Determine the (X, Y) coordinate at the center of the cell enclosing the given text.  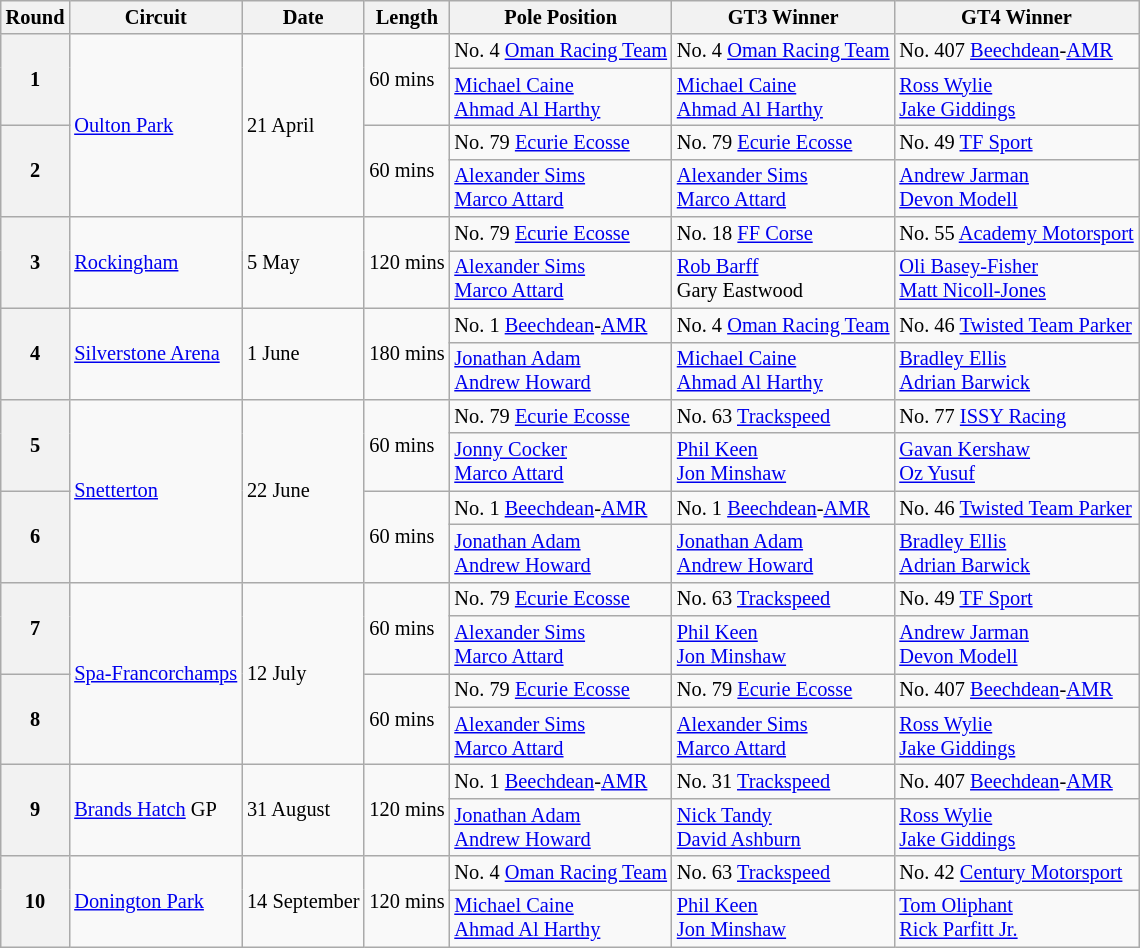
No. 18 FF Corse (783, 234)
Length (406, 17)
Silverstone Arena (156, 354)
4 (36, 354)
Tom Oliphant Rick Parfitt Jr. (1016, 918)
Snetterton (156, 490)
Round (36, 17)
31 August (303, 810)
Spa-Francorchamps (156, 674)
1 June (303, 354)
10 (36, 902)
21 April (303, 126)
Date (303, 17)
22 June (303, 490)
1 (36, 80)
No. 77 ISSY Racing (1016, 416)
Rob Barff Gary Eastwood (783, 279)
Brands Hatch GP (156, 810)
Donington Park (156, 902)
Pole Position (560, 17)
GT3 Winner (783, 17)
9 (36, 810)
Gavan Kershaw Oz Yusuf (1016, 462)
Jonny Cocker Marco Attard (560, 462)
No. 31 Trackspeed (783, 781)
Oulton Park (156, 126)
No. 42 Century Motorsport (1016, 873)
Oli Basey-Fisher Matt Nicoll-Jones (1016, 279)
8 (36, 718)
5 May (303, 262)
Circuit (156, 17)
Rockingham (156, 262)
Nick Tandy David Ashburn (783, 827)
5 (36, 444)
GT4 Winner (1016, 17)
3 (36, 262)
14 September (303, 902)
180 mins (406, 354)
7 (36, 628)
12 July (303, 674)
2 (36, 170)
No. 55 Academy Motorsport (1016, 234)
6 (36, 536)
